Determine the (x, y) coordinate at the center of the cell enclosing the given text.  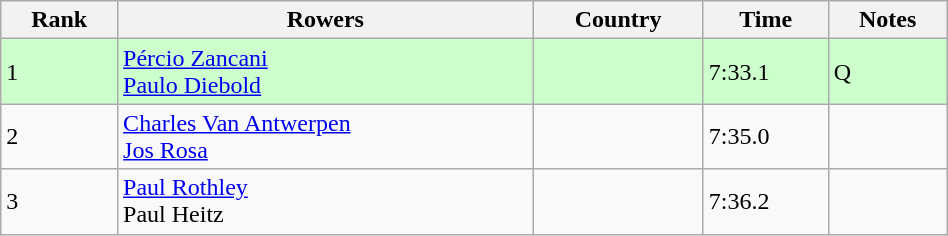
Notes (888, 20)
7:33.1 (766, 72)
Time (766, 20)
Charles Van AntwerpenJos Rosa (326, 136)
1 (60, 72)
Rowers (326, 20)
Pércio ZancaniPaulo Diebold (326, 72)
7:35.0 (766, 136)
Country (618, 20)
7:36.2 (766, 202)
Q (888, 72)
Paul RothleyPaul Heitz (326, 202)
2 (60, 136)
Rank (60, 20)
3 (60, 202)
